Search for the cell housing the specified text and yield its (X, Y) center coordinate. 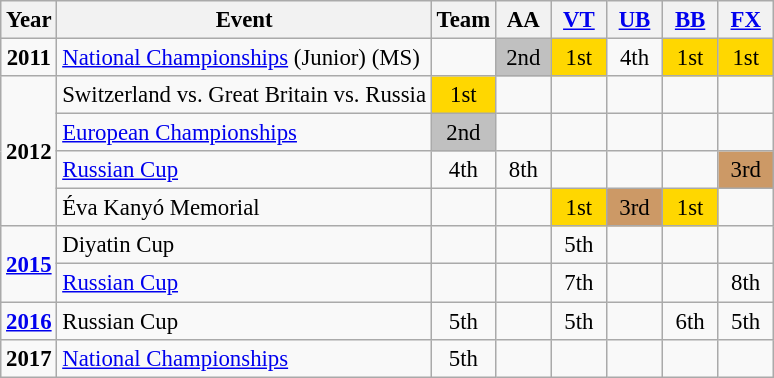
2012 (29, 151)
2017 (29, 358)
UB (635, 20)
BB (690, 20)
AA (524, 20)
7th (579, 283)
6th (690, 321)
VT (579, 20)
European Championships (244, 133)
Year (29, 20)
Event (244, 20)
National Championships (Junior) (MS) (244, 58)
2015 (29, 264)
2011 (29, 58)
2016 (29, 321)
Switzerland vs. Great Britain vs. Russia (244, 95)
FX (746, 20)
Diyatin Cup (244, 245)
National Championships (244, 358)
Team (463, 20)
Éva Kanyó Memorial (244, 208)
